Return (x, y) of the center of cell containing provided text 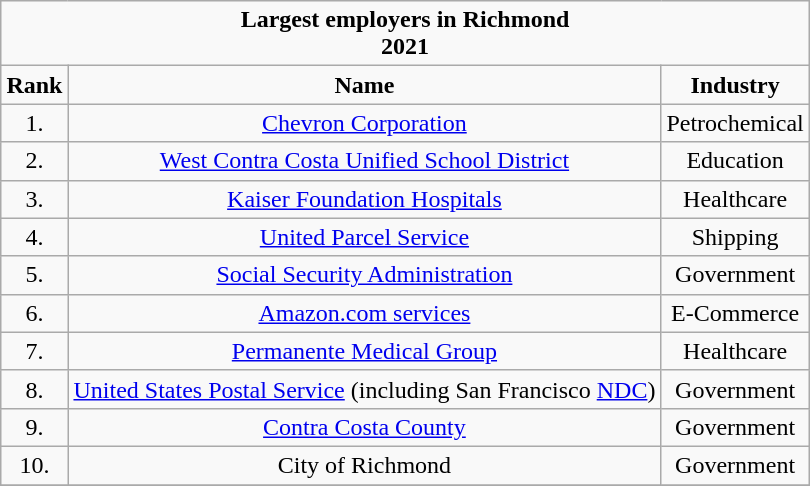
1. (34, 123)
Social Security Administration (364, 275)
Largest employers in Richmond2021 (405, 34)
Kaiser Foundation Hospitals (364, 199)
City of Richmond (364, 465)
10. (34, 465)
United States Postal Service (including San Francisco NDC) (364, 389)
3. (34, 199)
Name (364, 85)
Education (735, 161)
9. (34, 427)
Industry (735, 85)
Petrochemical (735, 123)
5. (34, 275)
Shipping (735, 237)
E-Commerce (735, 313)
4. (34, 237)
Amazon.com services (364, 313)
Permanente Medical Group (364, 351)
2. (34, 161)
6. (34, 313)
West Contra Costa Unified School District (364, 161)
Chevron Corporation (364, 123)
Contra Costa County (364, 427)
8. (34, 389)
United Parcel Service (364, 237)
7. (34, 351)
Rank (34, 85)
